Return [X, Y] of the center of cell containing provided text 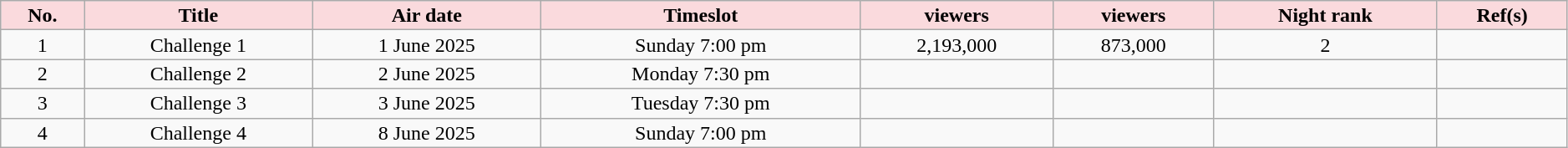
Timeslot [701, 15]
Tuesday 7:30 pm [701, 104]
2,193,000 [957, 45]
1 June 2025 [427, 45]
873,000 [1134, 45]
Ref(s) [1502, 15]
8 June 2025 [427, 132]
Air date [427, 15]
Monday 7:30 pm [701, 74]
3 June 2025 [427, 104]
Challenge 1 [199, 45]
2 June 2025 [427, 74]
Challenge 4 [199, 132]
Challenge 3 [199, 104]
Night rank [1325, 15]
Challenge 2 [199, 74]
3 [43, 104]
4 [43, 132]
1 [43, 45]
Title [199, 15]
No. [43, 15]
